For the text-containing cell, return its midpoint in [X, Y] coordinate format. 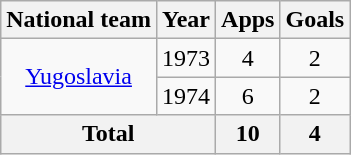
Goals [315, 20]
Year [186, 20]
1974 [186, 96]
Apps [248, 20]
Total [108, 134]
1973 [186, 58]
10 [248, 134]
National team [79, 20]
Yugoslavia [79, 77]
6 [248, 96]
